Search for the cell housing the specified text and yield its [x, y] center coordinate. 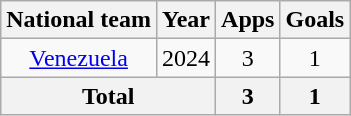
2024 [186, 58]
Apps [248, 20]
Total [108, 96]
Venezuela [79, 58]
National team [79, 20]
Year [186, 20]
Goals [315, 20]
